Locate the cell with the specified text and output its (X, Y) center coordinate. 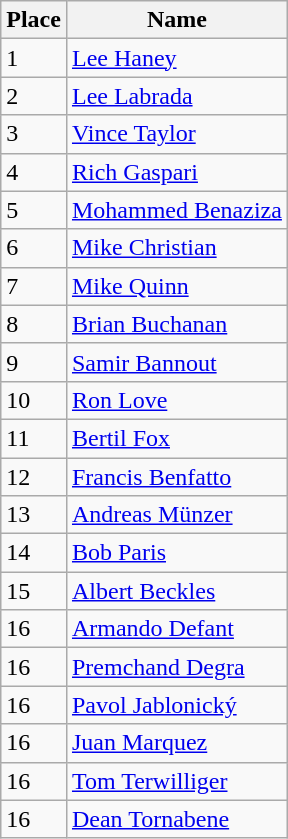
12 (34, 477)
4 (34, 172)
Premchand Degra (176, 667)
Bertil Fox (176, 438)
11 (34, 438)
Tom Terwilliger (176, 781)
Andreas Münzer (176, 515)
5 (34, 210)
Lee Haney (176, 58)
9 (34, 362)
Francis Benfatto (176, 477)
1 (34, 58)
Vince Taylor (176, 134)
Albert Beckles (176, 591)
15 (34, 591)
Dean Tornabene (176, 819)
Place (34, 20)
Pavol Jablonický (176, 705)
Armando Defant (176, 629)
6 (34, 248)
Ron Love (176, 400)
8 (34, 324)
Lee Labrada (176, 96)
Mike Quinn (176, 286)
Bob Paris (176, 553)
14 (34, 553)
Samir Bannout (176, 362)
2 (34, 96)
Name (176, 20)
13 (34, 515)
7 (34, 286)
Rich Gaspari (176, 172)
Juan Marquez (176, 743)
Mike Christian (176, 248)
Brian Buchanan (176, 324)
3 (34, 134)
Mohammed Benaziza (176, 210)
10 (34, 400)
